Identify which cell holds the provided text, then report its (x, y) central coordinate. 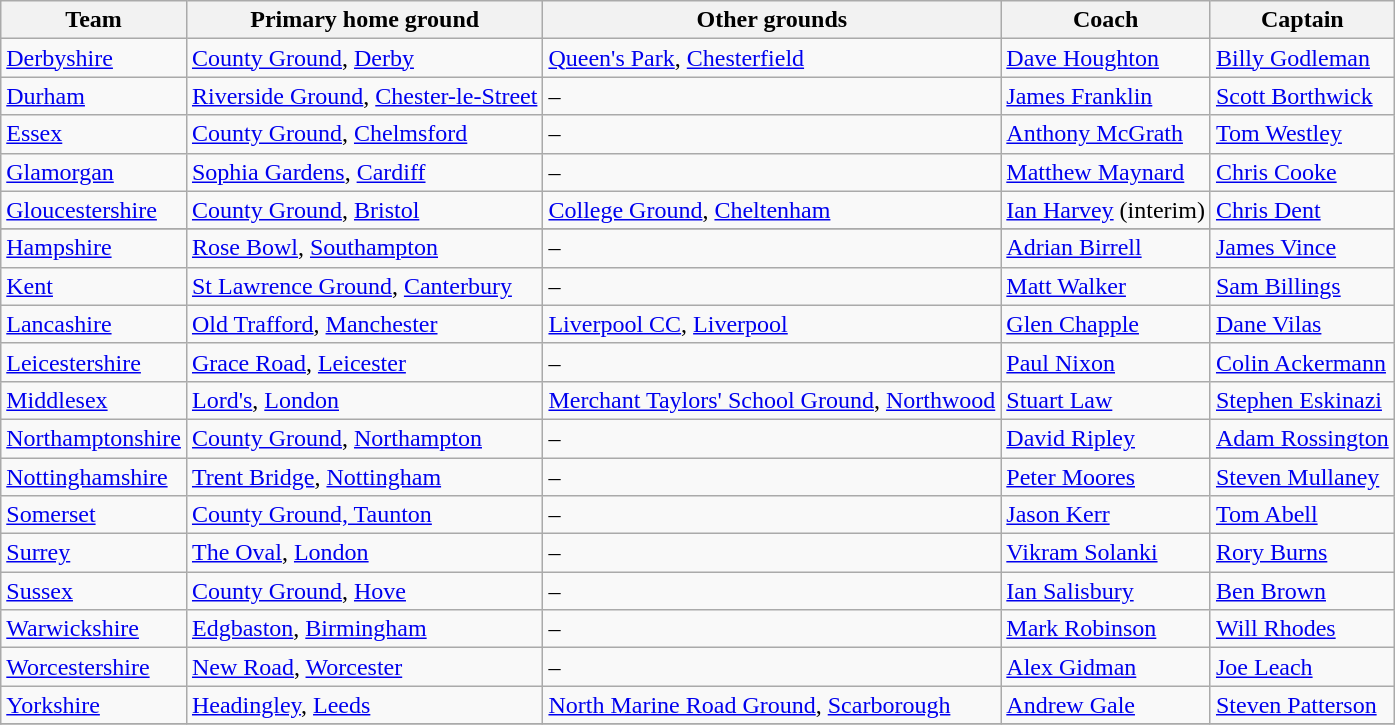
Steven Patterson (1302, 705)
Ben Brown (1302, 591)
Joe Leach (1302, 667)
Durham (94, 96)
North Marine Road Ground, Scarborough (772, 705)
Ian Salisbury (1106, 591)
Glen Chapple (1106, 324)
Will Rhodes (1302, 629)
Andrew Gale (1106, 705)
County Ground, Bristol (364, 210)
Hampshire (94, 248)
Riverside Ground, Chester-le-Street (364, 96)
Northamptonshire (94, 438)
Derbyshire (94, 58)
Matt Walker (1106, 286)
County Ground, Chelmsford (364, 134)
Lord's, London (364, 400)
Middlesex (94, 400)
St Lawrence Ground, Canterbury (364, 286)
Edgbaston, Birmingham (364, 629)
The Oval, London (364, 553)
Queen's Park, Chesterfield (772, 58)
James Franklin (1106, 96)
County Ground, Taunton (364, 515)
Vikram Solanki (1106, 553)
Scott Borthwick (1302, 96)
Tom Abell (1302, 515)
Paul Nixon (1106, 362)
Captain (1302, 20)
Adrian Birrell (1106, 248)
County Ground, Northampton (364, 438)
Worcestershire (94, 667)
College Ground, Cheltenham (772, 210)
Coach (1106, 20)
Glamorgan (94, 172)
Matthew Maynard (1106, 172)
James Vince (1302, 248)
Steven Mullaney (1302, 477)
Billy Godleman (1302, 58)
Colin Ackermann (1302, 362)
David Ripley (1106, 438)
Dane Vilas (1302, 324)
County Ground, Derby (364, 58)
Somerset (94, 515)
Sophia Gardens, Cardiff (364, 172)
Kent (94, 286)
Sussex (94, 591)
Gloucestershire (94, 210)
Merchant Taylors' School Ground, Northwood (772, 400)
Other grounds (772, 20)
Adam Rossington (1302, 438)
Old Trafford, Manchester (364, 324)
Surrey (94, 553)
Rose Bowl, Southampton (364, 248)
Anthony McGrath (1106, 134)
Liverpool CC, Liverpool (772, 324)
Essex (94, 134)
Sam Billings (1302, 286)
Grace Road, Leicester (364, 362)
Headingley, Leeds (364, 705)
Stephen Eskinazi (1302, 400)
Stuart Law (1106, 400)
Warwickshire (94, 629)
Tom Westley (1302, 134)
Nottinghamshire (94, 477)
Dave Houghton (1106, 58)
Lancashire (94, 324)
Peter Moores (1106, 477)
Team (94, 20)
Primary home ground (364, 20)
New Road, Worcester (364, 667)
Rory Burns (1302, 553)
Chris Dent (1302, 210)
Chris Cooke (1302, 172)
Alex Gidman (1106, 667)
Trent Bridge, Nottingham (364, 477)
County Ground, Hove (364, 591)
Ian Harvey (interim) (1106, 210)
Jason Kerr (1106, 515)
Leicestershire (94, 362)
Mark Robinson (1106, 629)
Yorkshire (94, 705)
